Identify which cell holds the provided text, then report its [x, y] central coordinate. 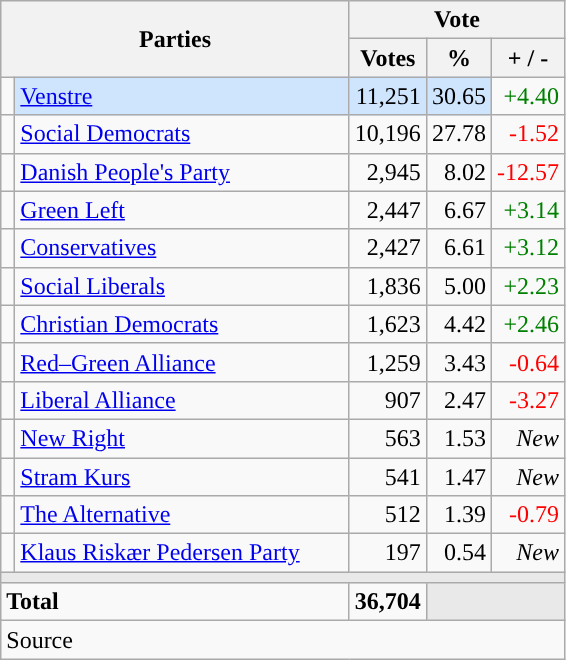
Source [283, 640]
Green Left [182, 210]
1,259 [388, 362]
Social Liberals [182, 286]
Votes [388, 58]
10,196 [388, 134]
2,945 [388, 172]
1,623 [388, 324]
Red–Green Alliance [182, 362]
Klaus Riskær Pedersen Party [182, 553]
30.65 [458, 96]
Christian Democrats [182, 324]
6.61 [458, 248]
-12.57 [528, 172]
-0.64 [528, 362]
% [458, 58]
2,427 [388, 248]
11,251 [388, 96]
1,836 [388, 286]
197 [388, 553]
1.39 [458, 515]
+3.12 [528, 248]
Conservatives [182, 248]
2.47 [458, 400]
6.67 [458, 210]
Parties [176, 39]
Stram Kurs [182, 477]
27.78 [458, 134]
The Alternative [182, 515]
36,704 [388, 602]
-0.79 [528, 515]
2,447 [388, 210]
Social Democrats [182, 134]
New Right [182, 438]
+4.40 [528, 96]
+2.23 [528, 286]
-3.27 [528, 400]
0.54 [458, 553]
512 [388, 515]
1.53 [458, 438]
541 [388, 477]
5.00 [458, 286]
8.02 [458, 172]
Venstre [182, 96]
Danish People's Party [182, 172]
563 [388, 438]
+ / - [528, 58]
+3.14 [528, 210]
+2.46 [528, 324]
1.47 [458, 477]
907 [388, 400]
Vote [456, 20]
Total [176, 602]
Liberal Alliance [182, 400]
3.43 [458, 362]
-1.52 [528, 134]
4.42 [458, 324]
